Search for the cell housing the specified text and yield its (x, y) center coordinate. 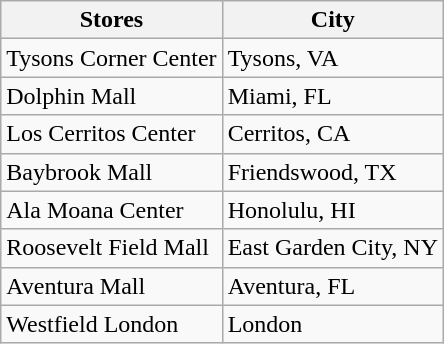
Aventura, FL (332, 286)
Tysons, VA (332, 58)
Roosevelt Field Mall (112, 248)
Los Cerritos Center (112, 134)
East Garden City, NY (332, 248)
Dolphin Mall (112, 96)
Tysons Corner Center (112, 58)
London (332, 324)
Ala Moana Center (112, 210)
Baybrook Mall (112, 172)
Honolulu, HI (332, 210)
Friendswood, TX (332, 172)
Stores (112, 20)
Miami, FL (332, 96)
Westfield London (112, 324)
Cerritos, CA (332, 134)
Aventura Mall (112, 286)
City (332, 20)
